Capture the cell that displays the provided text and extract its [x, y] central coordinate. 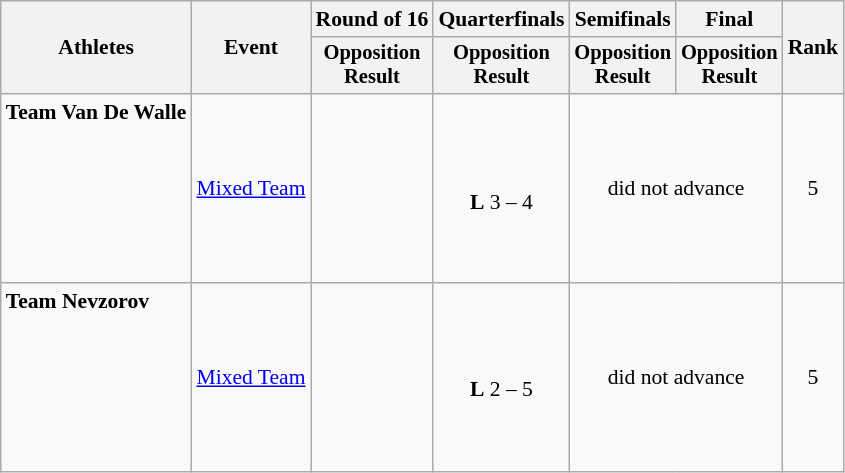
Final [730, 19]
Team Nevzorov [96, 378]
L 3 – 4 [501, 188]
L 2 – 5 [501, 378]
Athletes [96, 48]
Quarterfinals [501, 19]
Round of 16 [372, 19]
Semifinals [622, 19]
Team Van De Walle [96, 188]
Event [250, 48]
Rank [814, 48]
